Locate the cell with the specified text and output its [X, Y] center coordinate. 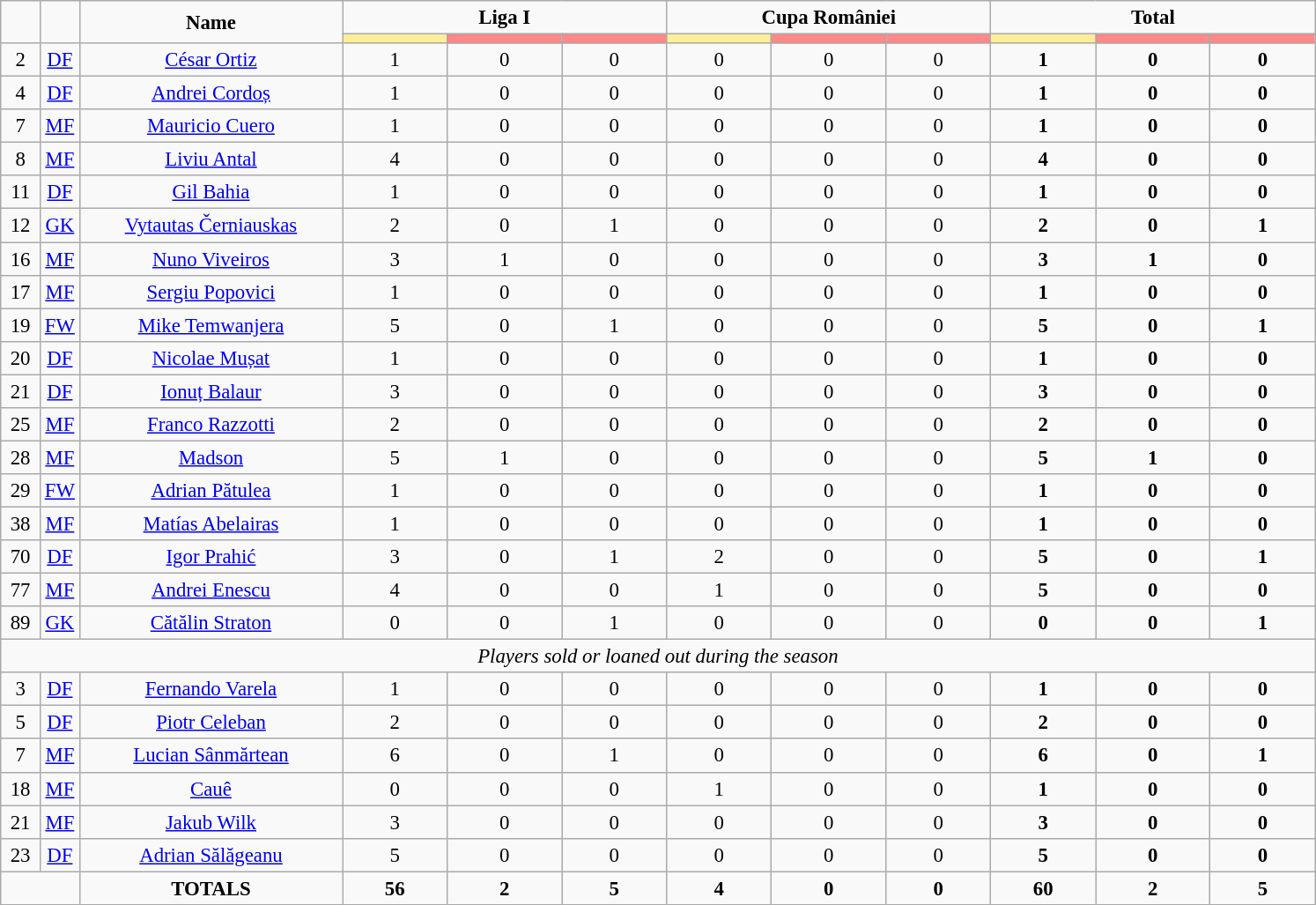
Sergiu Popovici [211, 292]
Ionuț Balaur [211, 391]
Liga I [505, 18]
Cătălin Straton [211, 623]
Cauê [211, 789]
Franco Razzotti [211, 425]
Igor Prahić [211, 557]
Players sold or loaned out during the season [658, 656]
89 [21, 623]
29 [21, 491]
25 [21, 425]
Gil Bahia [211, 193]
38 [21, 523]
Nuno Viveiros [211, 259]
56 [395, 888]
Matías Abelairas [211, 523]
12 [21, 226]
Adrian Pătulea [211, 491]
Madson [211, 457]
28 [21, 457]
20 [21, 358]
Cupa României [829, 18]
Fernando Varela [211, 689]
Andrei Cordoș [211, 93]
77 [21, 590]
11 [21, 193]
23 [21, 855]
70 [21, 557]
César Ortiz [211, 60]
Piotr Celeban [211, 723]
Jakub Wilk [211, 822]
TOTALS [211, 888]
18 [21, 789]
19 [21, 325]
Total [1153, 18]
Lucian Sânmărtean [211, 756]
60 [1043, 888]
Mike Temwanjera [211, 325]
Name [211, 22]
Mauricio Cuero [211, 126]
8 [21, 159]
Andrei Enescu [211, 590]
17 [21, 292]
Adrian Sălăgeanu [211, 855]
Nicolae Mușat [211, 358]
Liviu Antal [211, 159]
16 [21, 259]
Vytautas Černiauskas [211, 226]
